Find where the given text appears and provide that cell's center as [x, y] coordinate. 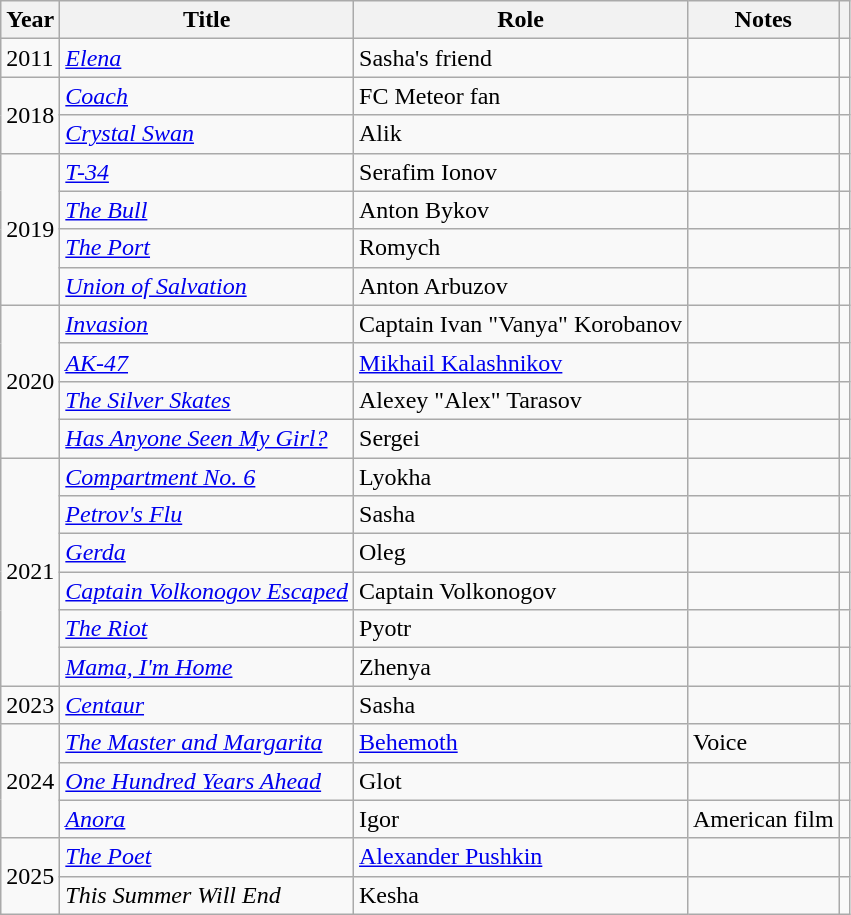
Anton Bykov [521, 210]
2023 [30, 705]
The Master and Margarita [207, 743]
2025 [30, 876]
Notes [763, 20]
Zhenya [521, 667]
American film [763, 819]
Union of Salvation [207, 286]
The Riot [207, 629]
Captain Volkonogov [521, 591]
2011 [30, 58]
Oleg [521, 553]
Pyotr [521, 629]
Anora [207, 819]
AK-47 [207, 362]
Mama, I'm Home [207, 667]
2018 [30, 115]
Voice [763, 743]
Alexey "Alex" Tarasov [521, 400]
The Port [207, 248]
2020 [30, 381]
Igor [521, 819]
Mikhail Kalashnikov [521, 362]
Behemoth [521, 743]
Invasion [207, 324]
Sasha's friend [521, 58]
Centaur [207, 705]
Kesha [521, 895]
Sergei [521, 438]
Romych [521, 248]
Role [521, 20]
Lyokha [521, 477]
Compartment No. 6 [207, 477]
Year [30, 20]
T-34 [207, 172]
Petrov's Flu [207, 515]
2019 [30, 229]
Coach [207, 96]
The Silver Skates [207, 400]
Captain Volkonogov Escaped [207, 591]
Captain Ivan "Vanya" Korobanov [521, 324]
Has Anyone Seen My Girl? [207, 438]
Glot [521, 781]
Elena [207, 58]
2024 [30, 781]
2021 [30, 572]
Title [207, 20]
FC Meteor fan [521, 96]
One Hundred Years Ahead [207, 781]
Anton Arbuzov [521, 286]
Alik [521, 134]
This Summer Will End [207, 895]
Gerda [207, 553]
Serafim Ionov [521, 172]
Alexander Pushkin [521, 857]
The Poet [207, 857]
The Bull [207, 210]
Crystal Swan [207, 134]
